For the text-containing cell, return its midpoint in [X, Y] coordinate format. 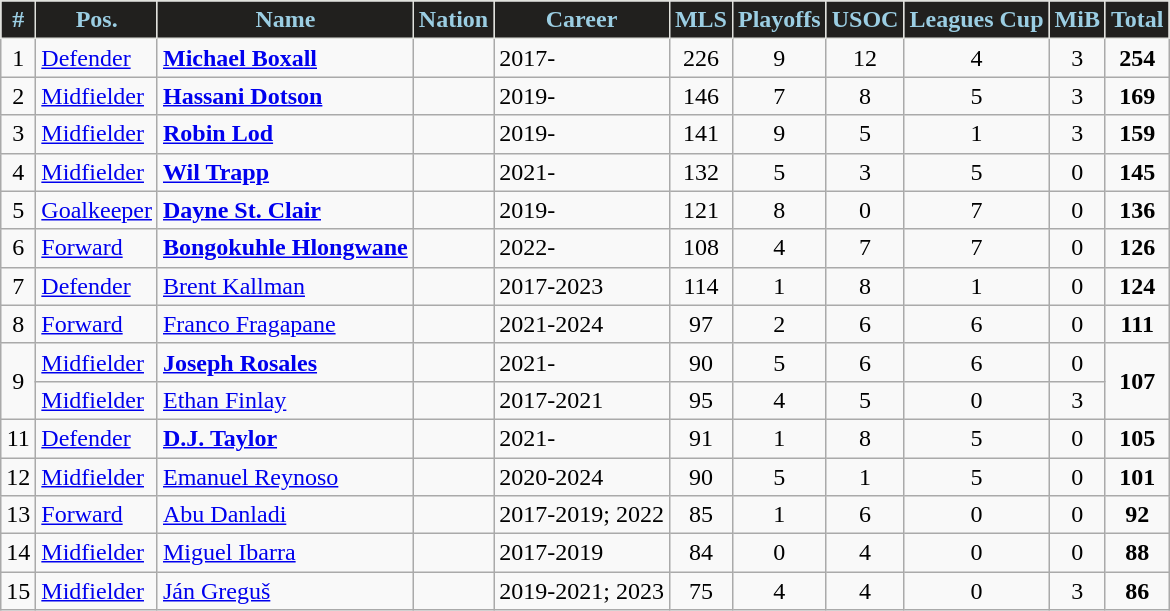
88 [1137, 553]
Franco Fragapane [285, 324]
114 [700, 286]
Robin Lod [285, 134]
254 [1137, 58]
141 [700, 134]
Hassani Dotson [285, 96]
126 [1137, 248]
86 [1137, 591]
USOC [865, 20]
Bongokuhle Hlongwane [285, 248]
132 [700, 172]
84 [700, 553]
Playoffs [779, 20]
111 [1137, 324]
95 [700, 400]
121 [700, 210]
Joseph Rosales [285, 362]
226 [700, 58]
13 [18, 515]
136 [1137, 210]
2017-2019; 2022 [582, 515]
14 [18, 553]
Brent Kallman [285, 286]
Abu Danladi [285, 515]
105 [1137, 438]
Miguel Ibarra [285, 553]
Total [1137, 20]
11 [18, 438]
108 [700, 248]
Michael Boxall [285, 58]
MLS [700, 20]
75 [700, 591]
Leagues Cup [976, 20]
MiB [1077, 20]
159 [1137, 134]
124 [1137, 286]
2022- [582, 248]
Emanuel Reynoso [285, 477]
2017-2023 [582, 286]
169 [1137, 96]
Career [582, 20]
2020-2024 [582, 477]
91 [700, 438]
145 [1137, 172]
Pos. [97, 20]
146 [700, 96]
97 [700, 324]
2017- [582, 58]
Goalkeeper [97, 210]
Wil Trapp [285, 172]
101 [1137, 477]
Ethan Finlay [285, 400]
92 [1137, 515]
85 [700, 515]
107 [1137, 381]
D.J. Taylor [285, 438]
2019-2021; 2023 [582, 591]
2017-2021 [582, 400]
15 [18, 591]
Ján Greguš [285, 591]
Dayne St. Clair [285, 210]
2021-2024 [582, 324]
2017-2019 [582, 553]
# [18, 20]
Nation [453, 20]
Name [285, 20]
